Pinpoint the cell where the given text exists, returning its (X, Y) midpoint coordinate. 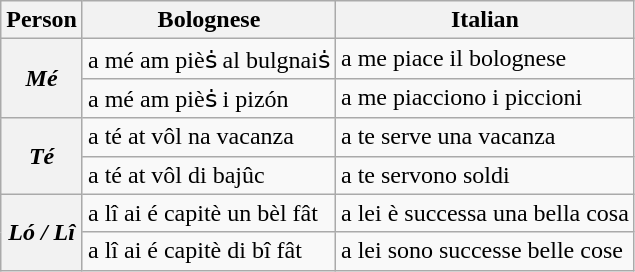
a té at vôl di bajûc (208, 175)
Italian (484, 20)
Bolognese (208, 20)
a mé am pièṡ i pizón (208, 98)
Ló / Lî (42, 232)
Mé (42, 78)
a te serve una vacanza (484, 137)
a mé am pièṡ al bulgnaiṡ (208, 59)
a lei sono successe belle cose (484, 251)
a lei è successa una bella cosa (484, 213)
a té at vôl na vacanza (208, 137)
a lî ai é capitè di bî fât (208, 251)
a te servono soldi (484, 175)
Person (42, 20)
a lî ai é capitè un bèl fât (208, 213)
a me piacciono i piccioni (484, 98)
a me piace il bolognese (484, 59)
Té (42, 156)
